Return the (X, Y) coordinate for the center point of the cell that contains the specified text.  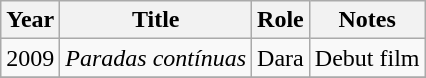
Paradas contínuas (156, 58)
Debut film (367, 58)
Role (281, 20)
Notes (367, 20)
2009 (30, 58)
Year (30, 20)
Title (156, 20)
Dara (281, 58)
